Return [X, Y] of the center of cell containing provided text 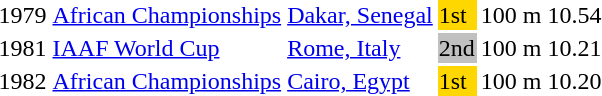
IAAF World Cup [167, 48]
Cairo, Egypt [360, 81]
2nd [456, 48]
Rome, Italy [360, 48]
Dakar, Senegal [360, 15]
